Determine the [x, y] coordinate at the center of the cell enclosing the given text.  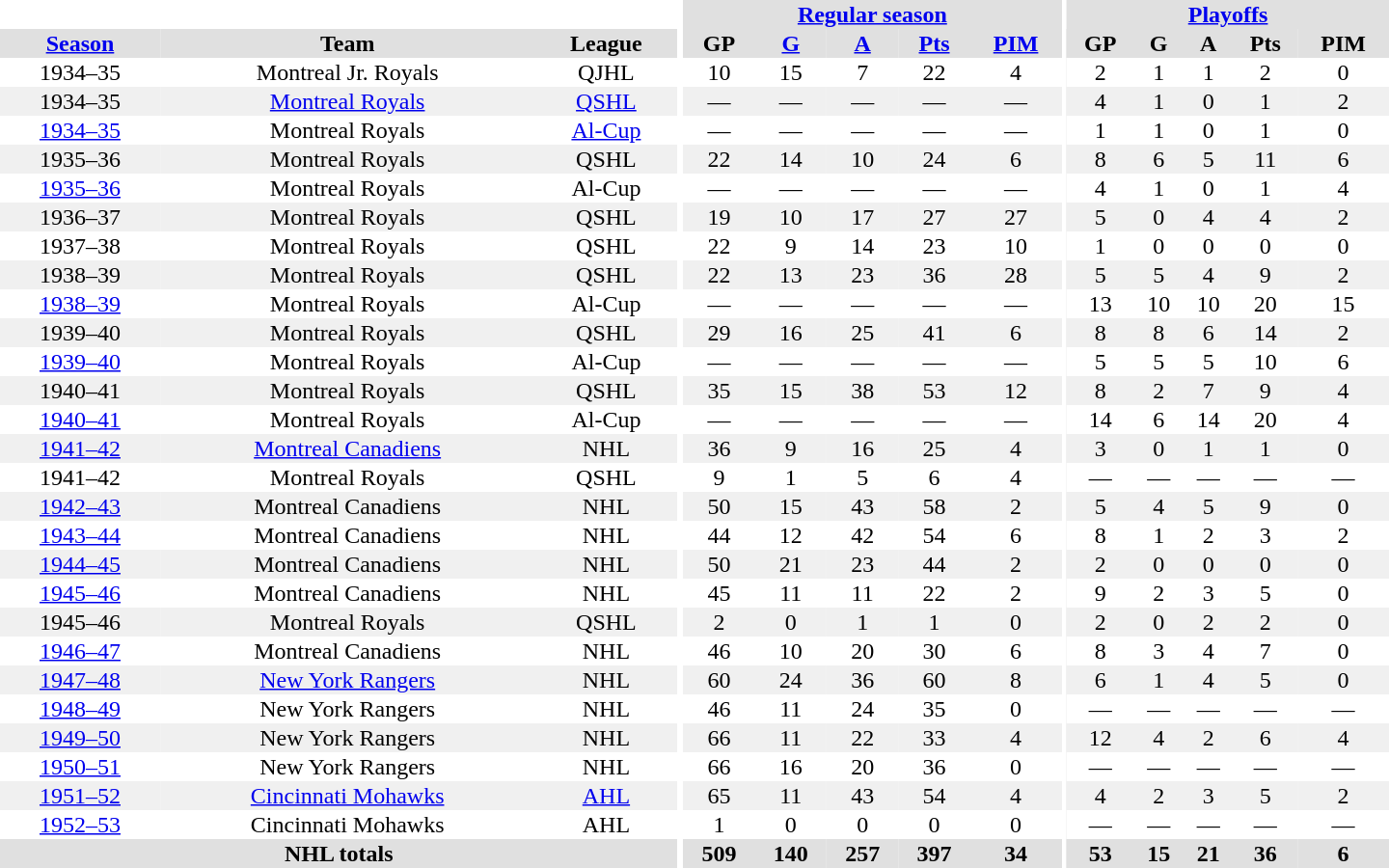
33 [934, 738]
1951–52 [80, 796]
QJHL [606, 72]
41 [934, 333]
509 [719, 854]
Playoffs [1228, 14]
19 [719, 217]
Regular season [872, 14]
45 [719, 593]
1952–53 [80, 825]
65 [719, 796]
1948–49 [80, 709]
1942–43 [80, 506]
28 [1017, 275]
29 [719, 333]
140 [791, 854]
1947–48 [80, 680]
Team [347, 43]
NHL totals [340, 854]
30 [934, 651]
42 [862, 535]
38 [862, 391]
17 [862, 217]
1950–51 [80, 767]
Montreal Jr. Royals [347, 72]
1944–45 [80, 564]
League [606, 43]
1946–47 [80, 651]
1949–50 [80, 738]
58 [934, 506]
397 [934, 854]
257 [862, 854]
1937–38 [80, 246]
Season [80, 43]
1943–44 [80, 535]
1936–37 [80, 217]
34 [1017, 854]
